Extract the [X, Y] coordinate from the center of the cell holding the provided text.  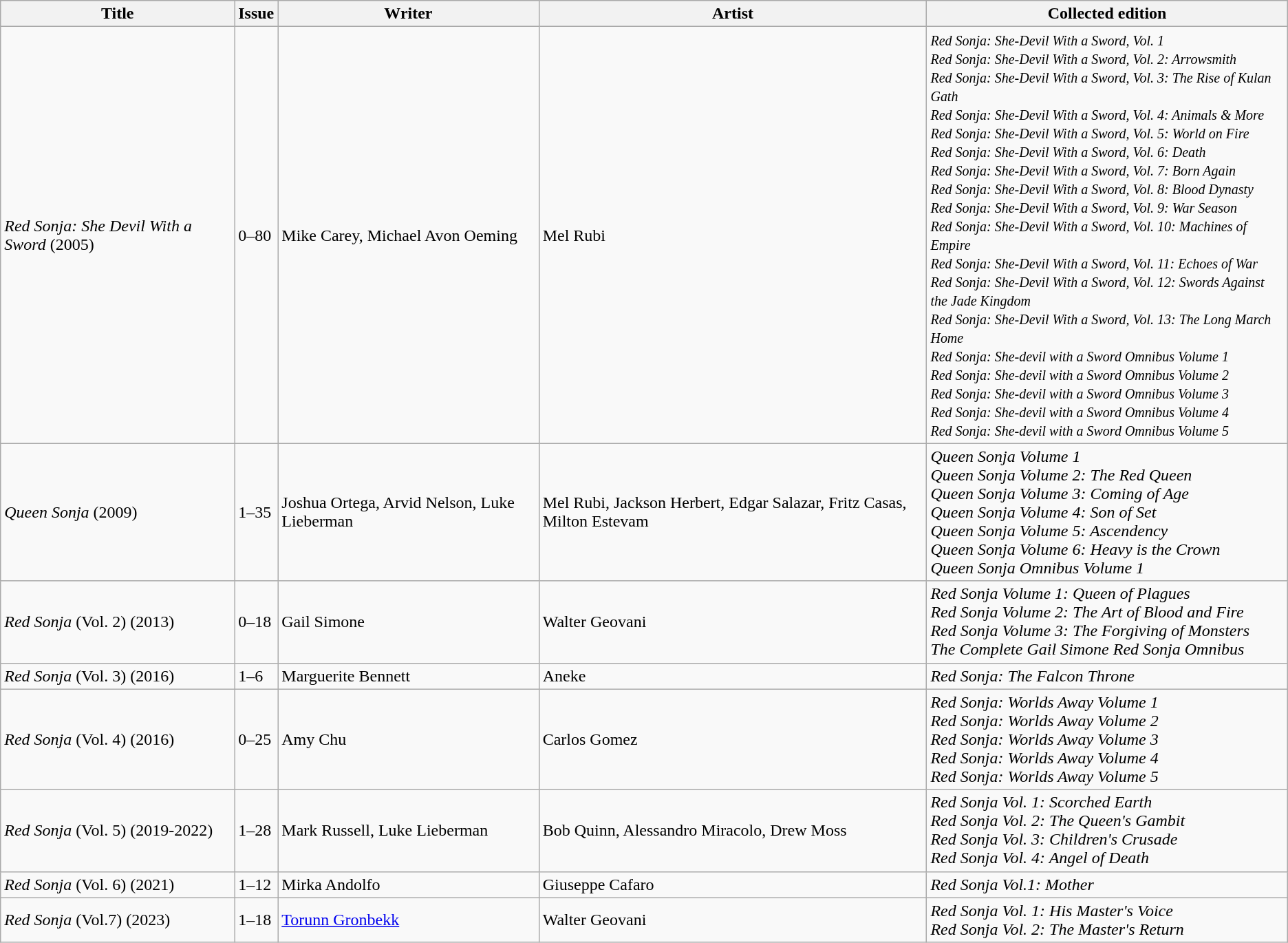
Red Sonja (Vol. 2) (2013) [118, 622]
Carlos Gomez [733, 739]
Torunn Gronbekk [409, 920]
Mel Rubi [733, 235]
0–18 [256, 622]
Red Sonja Vol. 1: Scorched EarthRed Sonja Vol. 2: The Queen's GambitRed Sonja Vol. 3: Children's CrusadeRed Sonja Vol. 4: Angel of Death [1107, 830]
Red Sonja Vol.1: Mother [1107, 884]
Issue [256, 14]
Red Sonja (Vol. 6) (2021) [118, 884]
Mark Russell, Luke Lieberman [409, 830]
Red Sonja (Vol. 4) (2016) [118, 739]
1–18 [256, 920]
Joshua Ortega, Arvid Nelson, Luke Lieberman [409, 512]
Giuseppe Cafaro [733, 884]
0–25 [256, 739]
Red Sonja Vol. 1: His Master's VoiceRed Sonja Vol. 2: The Master's Return [1107, 920]
1–12 [256, 884]
Queen Sonja (2009) [118, 512]
Marguerite Bennett [409, 676]
Bob Quinn, Alessandro Miracolo, Drew Moss [733, 830]
1–35 [256, 512]
Red Sonja (Vol.7) (2023) [118, 920]
Writer [409, 14]
Red Sonja: She Devil With a Sword (2005) [118, 235]
Gail Simone [409, 622]
1–6 [256, 676]
Red Sonja (Vol. 3) (2016) [118, 676]
Collected edition [1107, 14]
Red Sonja: The Falcon Throne [1107, 676]
0–80 [256, 235]
1–28 [256, 830]
Mike Carey, Michael Avon Oeming [409, 235]
Mirka Andolfo [409, 884]
Artist [733, 14]
Red Sonja (Vol. 5) (2019-2022) [118, 830]
Amy Chu [409, 739]
Aneke [733, 676]
Mel Rubi, Jackson Herbert, Edgar Salazar, Fritz Casas, Milton Estevam [733, 512]
Title [118, 14]
